Return [x, y] of the center of cell containing provided text 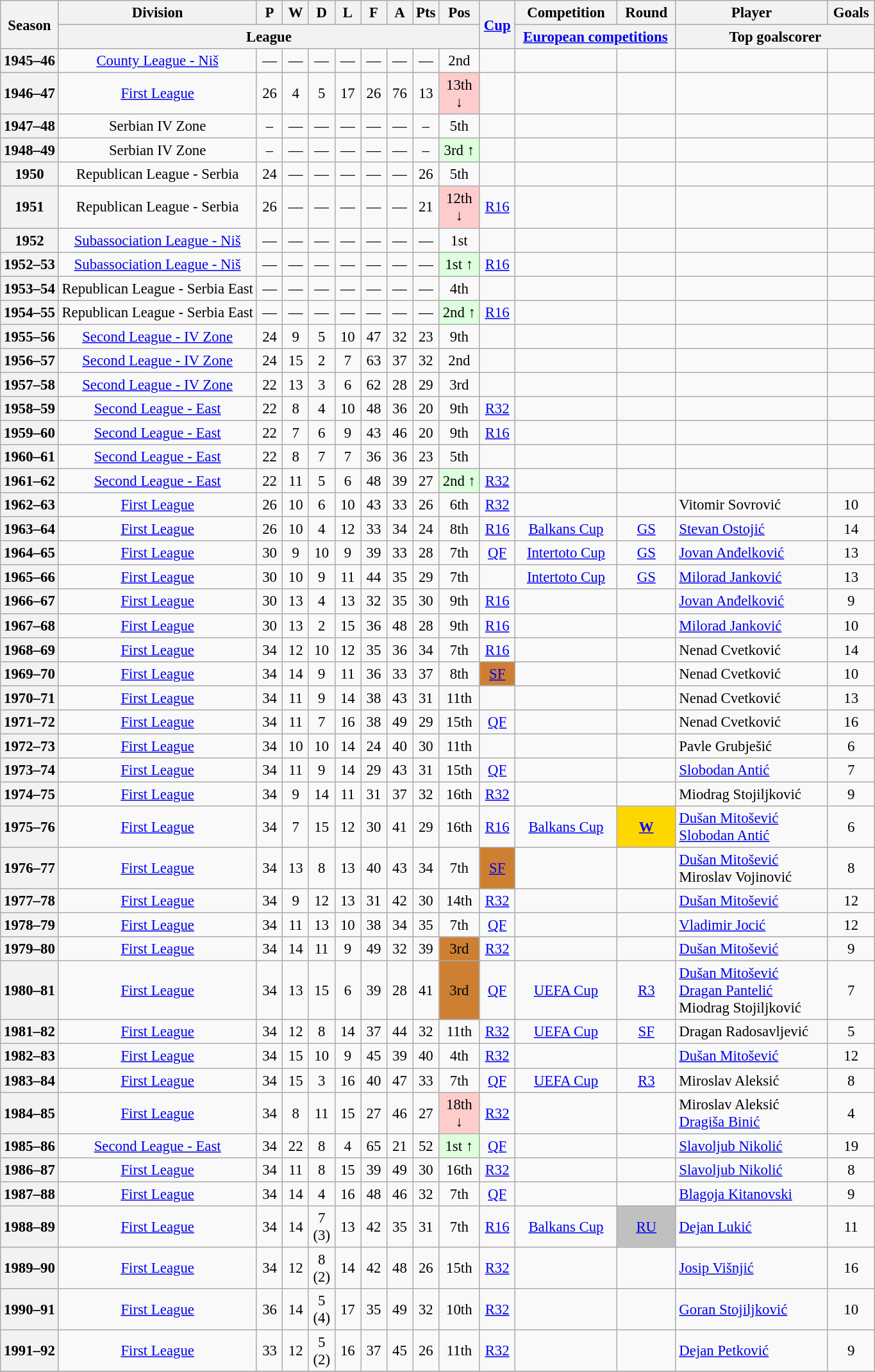
Vitomir Sovrović [751, 505]
1952 [29, 240]
1954–55 [29, 312]
L [347, 13]
1955–56 [29, 336]
1984–85 [29, 1112]
League [269, 37]
RU [646, 1227]
5 (2) [322, 1351]
1991–92 [29, 1351]
D [322, 13]
1957–58 [29, 384]
Goran Stojiljković [751, 1310]
7 (3) [322, 1227]
1952–53 [29, 264]
1965–66 [29, 577]
Round [646, 13]
1st [459, 240]
1989–90 [29, 1268]
13th ↓ [459, 94]
1987–88 [29, 1194]
1966–67 [29, 602]
1972–73 [29, 746]
62 [374, 384]
Blagoja Kitanovski [751, 1194]
Vladimir Jocić [751, 925]
Stevan Ostojić [751, 529]
F [374, 13]
6th [459, 505]
Pavle Grubješić [751, 746]
1982–83 [29, 1056]
1963–64 [29, 529]
Miroslav Aleksić Dragiša Binić [751, 1112]
1951 [29, 208]
65 [374, 1146]
Dejan Petković [751, 1351]
1958–59 [29, 409]
Player [751, 13]
19 [851, 1146]
63 [374, 361]
1990–91 [29, 1310]
1967–68 [29, 625]
1988–89 [29, 1227]
P [269, 13]
Goals [851, 13]
Season [29, 24]
Top goalscorer [776, 37]
1947–48 [29, 126]
1981–82 [29, 1032]
Dušan Mitošević Dragan Pantelić Miodrag Stojiljković [751, 991]
1979–80 [29, 949]
1964–65 [29, 553]
1983–84 [29, 1080]
Dušan Mitošević Slobodan Antić [751, 827]
10th [459, 1310]
18th ↓ [459, 1112]
1980–81 [29, 991]
1971–72 [29, 722]
Pos [459, 13]
Competition [565, 13]
1977–78 [29, 901]
1959–60 [29, 433]
12th ↓ [459, 208]
3rd ↑ [459, 151]
1974–75 [29, 794]
1956–57 [29, 361]
1962–63 [29, 505]
County League - Niš [158, 61]
8 (2) [322, 1268]
Miroslav Aleksić [751, 1080]
1948–49 [29, 151]
Miodrag Stojiljković [751, 794]
Division [158, 13]
1953–54 [29, 288]
Dušan Mitošević Miroslav Vojinović [751, 869]
1976–77 [29, 869]
1985–86 [29, 1146]
Dragan Radosavljević [751, 1032]
Dejan Lukić [751, 1227]
1970–71 [29, 698]
1975–76 [29, 827]
A [400, 13]
European competitions [595, 37]
Pts [426, 13]
1969–70 [29, 674]
1973–74 [29, 770]
1978–79 [29, 925]
Cup [497, 24]
1961–62 [29, 481]
14th [459, 901]
1946–47 [29, 94]
76 [400, 94]
1986–87 [29, 1170]
1950 [29, 175]
52 [426, 1146]
Josip Višnjić [751, 1268]
Slobodan Antić [751, 770]
5 (4) [322, 1310]
1968–69 [29, 650]
1960–61 [29, 457]
1945–46 [29, 61]
